Determine the (x, y) coordinate at the center of the cell enclosing the given text.  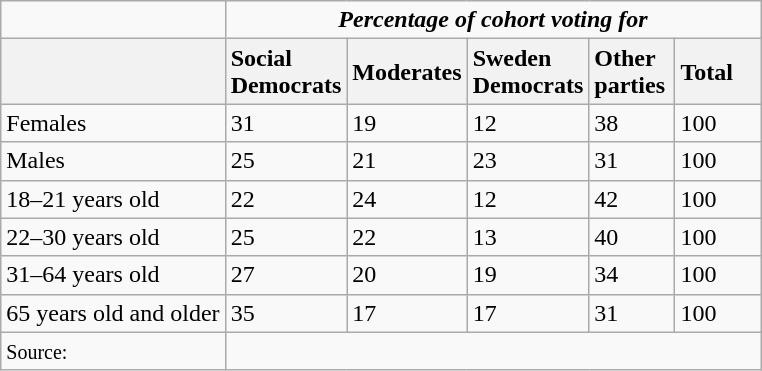
65 years old and older (113, 313)
Other parties (632, 72)
Social Democrats (286, 72)
35 (286, 313)
Moderates (407, 72)
22–30 years old (113, 237)
20 (407, 275)
Females (113, 123)
38 (632, 123)
Sweden Democrats (528, 72)
23 (528, 161)
21 (407, 161)
31–64 years old (113, 275)
27 (286, 275)
34 (632, 275)
Total (718, 72)
Source: (113, 351)
Percentage of cohort voting for (493, 20)
Males (113, 161)
18–21 years old (113, 199)
24 (407, 199)
13 (528, 237)
40 (632, 237)
42 (632, 199)
